Identify which cell holds the provided text, then report its [X, Y] central coordinate. 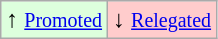
↑ Promoted [54, 20]
↓ Relegated [162, 20]
